Return (X, Y) of the center of cell containing provided text 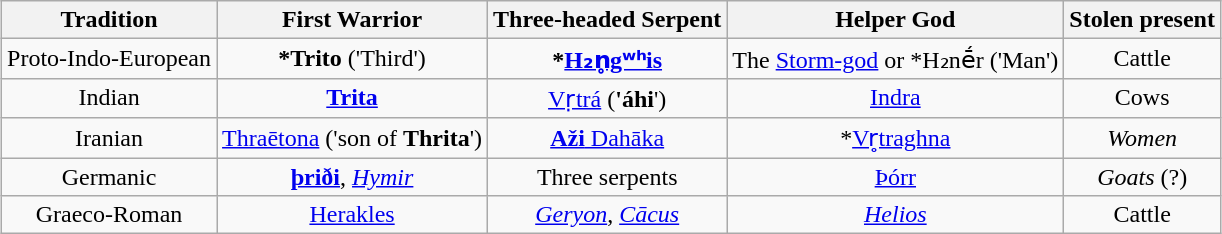
Vṛtrá ('áhi') (608, 98)
*Trito ('Third') (352, 59)
Helper God (896, 20)
Goats (?) (1142, 177)
Iranian (110, 138)
Cows (1142, 98)
The Storm-god or *H₂nḗr ('Man') (896, 59)
Women (1142, 138)
Herakles (352, 215)
Proto-Indo-European (110, 59)
Geryon, Cācus (608, 215)
Indian (110, 98)
Three-headed Serpent (608, 20)
*Vr̥traghna (896, 138)
þriði, Hymir (352, 177)
Germanic (110, 177)
Tradition (110, 20)
Aži Dahāka (608, 138)
Thraētona ('son of Thrita') (352, 138)
Helios (896, 215)
Stolen present (1142, 20)
Trita (352, 98)
Graeco-Roman (110, 215)
Þórr (896, 177)
First Warrior (352, 20)
Indra (896, 98)
Three serpents (608, 177)
*H₂n̥gʷʰis (608, 59)
